Identify which cell holds the provided text, then report its [x, y] central coordinate. 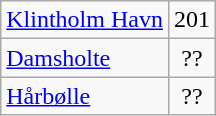
Klintholm Havn [85, 20]
Damsholte [85, 58]
Hårbølle [85, 96]
201 [192, 20]
